Return the [X, Y] coordinate for the center point of the cell that contains the specified text.  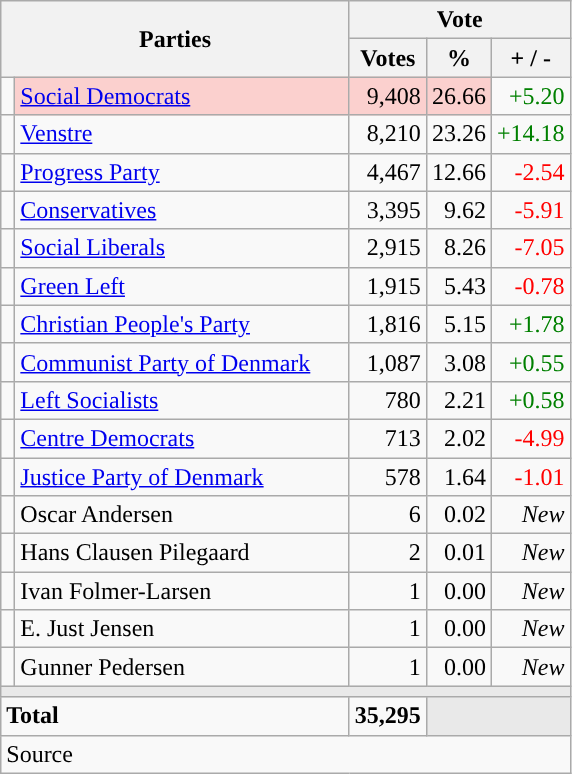
Conservatives [182, 210]
-1.01 [530, 477]
Hans Clausen Pilegaard [182, 553]
1,816 [388, 324]
-0.78 [530, 286]
Centre Democrats [182, 438]
9.62 [458, 210]
6 [388, 515]
3,395 [388, 210]
1,087 [388, 362]
Parties [176, 39]
+0.58 [530, 400]
713 [388, 438]
8,210 [388, 134]
3.08 [458, 362]
8.26 [458, 248]
Venstre [182, 134]
12.66 [458, 172]
5.15 [458, 324]
+5.20 [530, 96]
2 [388, 553]
5.43 [458, 286]
9,408 [388, 96]
35,295 [388, 716]
578 [388, 477]
1.64 [458, 477]
0.01 [458, 553]
Gunner Pedersen [182, 667]
Total [176, 716]
23.26 [458, 134]
Vote [460, 20]
Christian People's Party [182, 324]
+14.18 [530, 134]
Ivan Folmer-Larsen [182, 591]
Communist Party of Denmark [182, 362]
2.02 [458, 438]
Social Liberals [182, 248]
4,467 [388, 172]
Left Socialists [182, 400]
Progress Party [182, 172]
780 [388, 400]
-7.05 [530, 248]
1,915 [388, 286]
Source [286, 754]
-5.91 [530, 210]
Oscar Andersen [182, 515]
Social Democrats [182, 96]
+ / - [530, 58]
Justice Party of Denmark [182, 477]
+0.55 [530, 362]
-2.54 [530, 172]
26.66 [458, 96]
0.02 [458, 515]
2.21 [458, 400]
Votes [388, 58]
% [458, 58]
2,915 [388, 248]
+1.78 [530, 324]
Green Left [182, 286]
-4.99 [530, 438]
E. Just Jensen [182, 629]
